Return [x, y] of the center of cell containing provided text 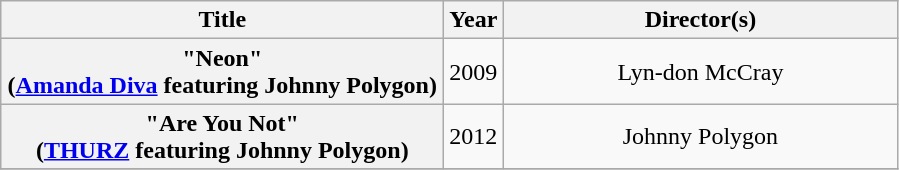
Title [222, 20]
Lyn-don McCray [700, 72]
"Are You Not"(THURZ featuring Johnny Polygon) [222, 136]
Johnny Polygon [700, 136]
Year [474, 20]
2012 [474, 136]
"Neon"(Amanda Diva featuring Johnny Polygon) [222, 72]
2009 [474, 72]
Director(s) [700, 20]
